From the cell containing the given text, extract its center point as [X, Y] coordinate. 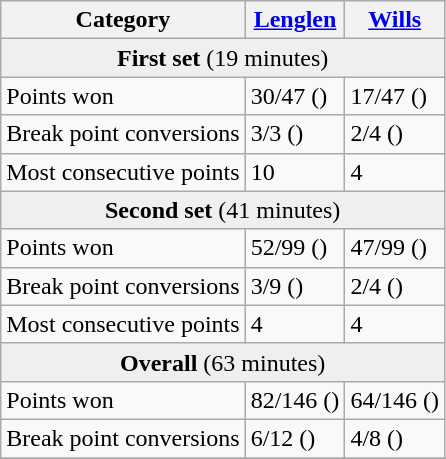
47/99 () [395, 248]
10 [295, 172]
Wills [395, 20]
82/146 () [295, 400]
Second set (41 minutes) [223, 210]
52/99 () [295, 248]
17/47 () [395, 96]
First set (19 minutes) [223, 58]
Category [123, 20]
3/9 () [295, 286]
Overall (63 minutes) [223, 362]
64/146 () [395, 400]
3/3 () [295, 134]
4/8 () [395, 438]
30/47 () [295, 96]
6/12 () [295, 438]
Lenglen [295, 20]
